Identify which cell holds the provided text, then report its [x, y] central coordinate. 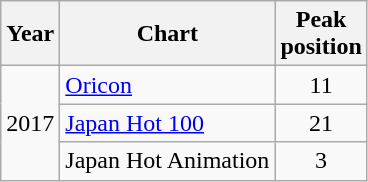
Chart [168, 34]
2017 [30, 123]
11 [321, 85]
21 [321, 123]
Peakposition [321, 34]
Japan Hot Animation [168, 161]
Year [30, 34]
Japan Hot 100 [168, 123]
Oricon [168, 85]
3 [321, 161]
